Return [X, Y] of the center of cell containing provided text 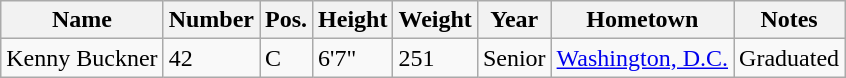
6'7" [353, 58]
Graduated [790, 58]
C [286, 58]
Kenny Buckner [82, 58]
Name [82, 20]
Hometown [642, 20]
Height [353, 20]
Notes [790, 20]
251 [435, 58]
Pos. [286, 20]
42 [211, 58]
Washington, D.C. [642, 58]
Weight [435, 20]
Year [514, 20]
Senior [514, 58]
Number [211, 20]
